Provide the (X, Y) coordinate of the cell's center where the given text is located.  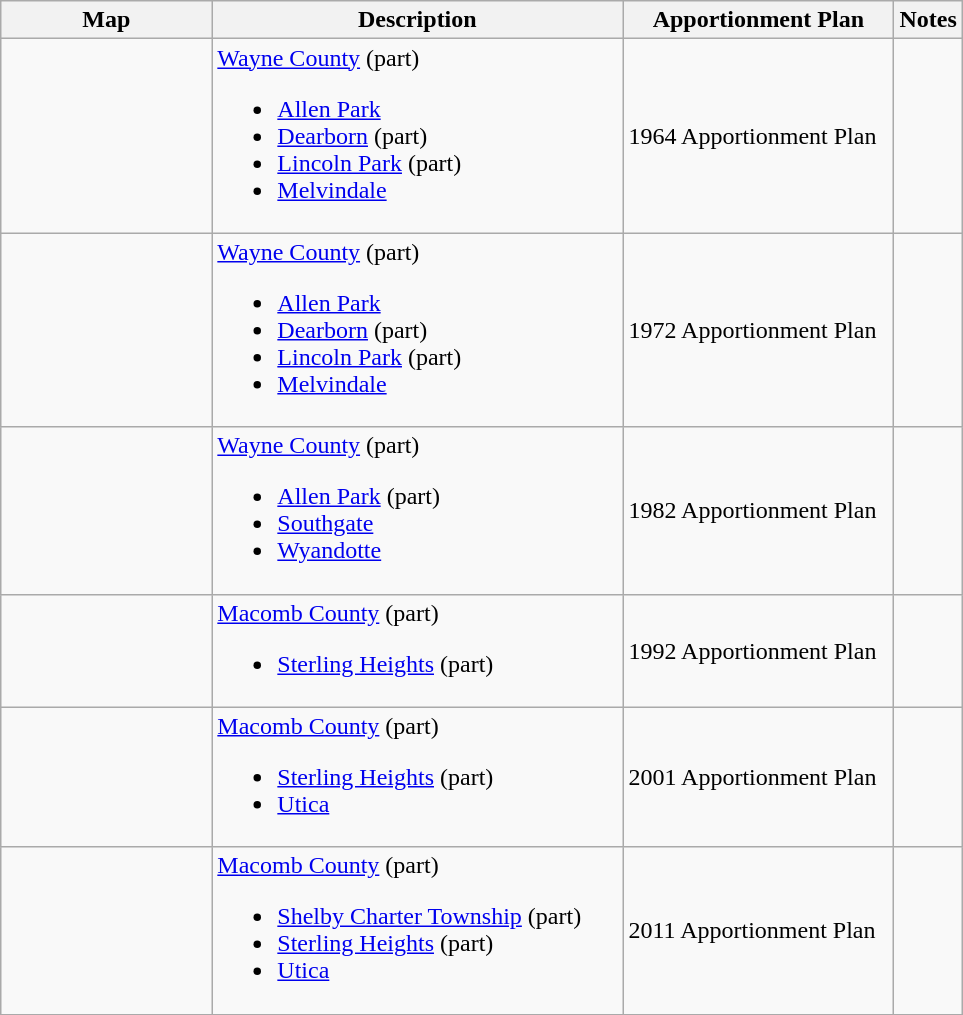
2001 Apportionment Plan (758, 777)
Description (418, 20)
Macomb County (part)Shelby Charter Township (part)Sterling Heights (part)Utica (418, 930)
Macomb County (part)Sterling Heights (part)Utica (418, 777)
1972 Apportionment Plan (758, 330)
Notes (928, 20)
1992 Apportionment Plan (758, 650)
1964 Apportionment Plan (758, 136)
1982 Apportionment Plan (758, 510)
Wayne County (part)Allen Park (part)SouthgateWyandotte (418, 510)
Macomb County (part)Sterling Heights (part) (418, 650)
Map (106, 20)
Apportionment Plan (758, 20)
2011 Apportionment Plan (758, 930)
